Pinpoint the cell where the given text exists, returning its (x, y) midpoint coordinate. 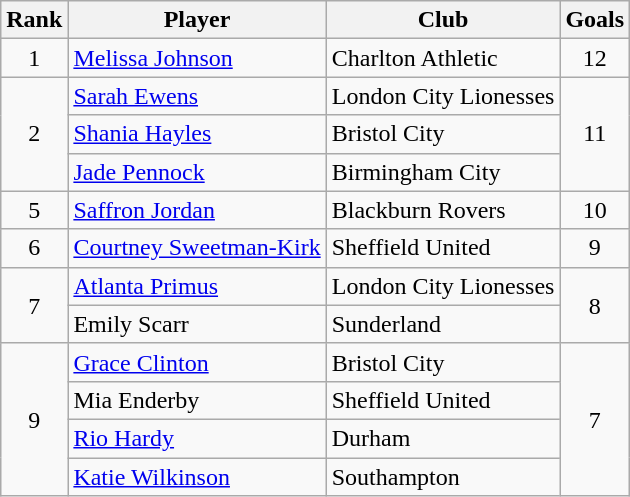
12 (595, 58)
Player (197, 20)
Melissa Johnson (197, 58)
Rank (34, 20)
10 (595, 210)
Club (443, 20)
1 (34, 58)
8 (595, 305)
Southampton (443, 477)
6 (34, 248)
Saffron Jordan (197, 210)
Rio Hardy (197, 438)
2 (34, 134)
5 (34, 210)
Katie Wilkinson (197, 477)
Goals (595, 20)
Blackburn Rovers (443, 210)
Sunderland (443, 324)
Durham (443, 438)
Shania Hayles (197, 134)
Atlanta Primus (197, 286)
Emily Scarr (197, 324)
11 (595, 134)
Birmingham City (443, 172)
Mia Enderby (197, 400)
Jade Pennock (197, 172)
Grace Clinton (197, 362)
Courtney Sweetman-Kirk (197, 248)
Sarah Ewens (197, 96)
Charlton Athletic (443, 58)
